Pinpoint the cell where the given text exists, returning its [x, y] midpoint coordinate. 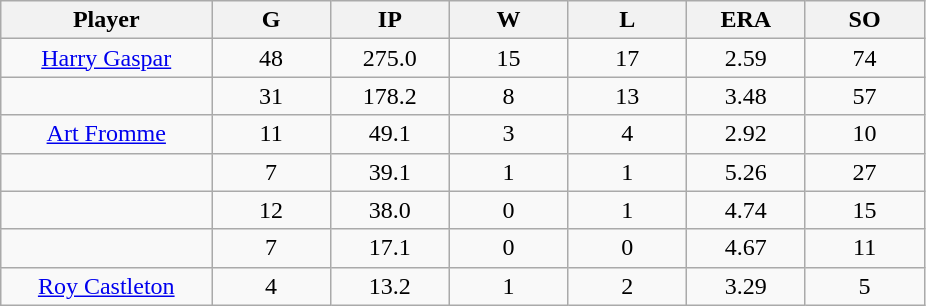
Player [106, 20]
38.0 [390, 210]
17 [628, 58]
Roy Castleton [106, 286]
74 [864, 58]
2 [628, 286]
IP [390, 20]
8 [508, 96]
L [628, 20]
5 [864, 286]
12 [272, 210]
48 [272, 58]
3 [508, 134]
4.67 [746, 248]
57 [864, 96]
178.2 [390, 96]
2.59 [746, 58]
39.1 [390, 172]
3.48 [746, 96]
Harry Gaspar [106, 58]
49.1 [390, 134]
13 [628, 96]
31 [272, 96]
ERA [746, 20]
13.2 [390, 286]
275.0 [390, 58]
3.29 [746, 286]
5.26 [746, 172]
W [508, 20]
2.92 [746, 134]
10 [864, 134]
SO [864, 20]
Art Fromme [106, 134]
27 [864, 172]
17.1 [390, 248]
G [272, 20]
4.74 [746, 210]
